Return (X, Y) of the center of cell containing provided text 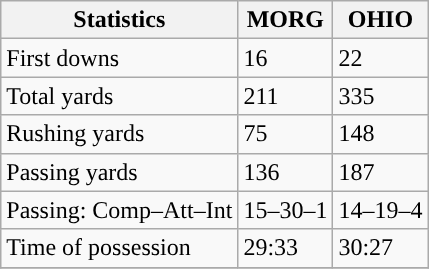
187 (380, 172)
Time of possession (120, 248)
Passing: Comp–Att–Int (120, 210)
Rushing yards (120, 134)
335 (380, 96)
15–30–1 (286, 210)
Total yards (120, 96)
75 (286, 134)
211 (286, 96)
29:33 (286, 248)
14–19–4 (380, 210)
Statistics (120, 20)
16 (286, 58)
136 (286, 172)
30:27 (380, 248)
MORG (286, 20)
22 (380, 58)
Passing yards (120, 172)
148 (380, 134)
OHIO (380, 20)
First downs (120, 58)
